Capture the cell that displays the provided text and extract its [x, y] central coordinate. 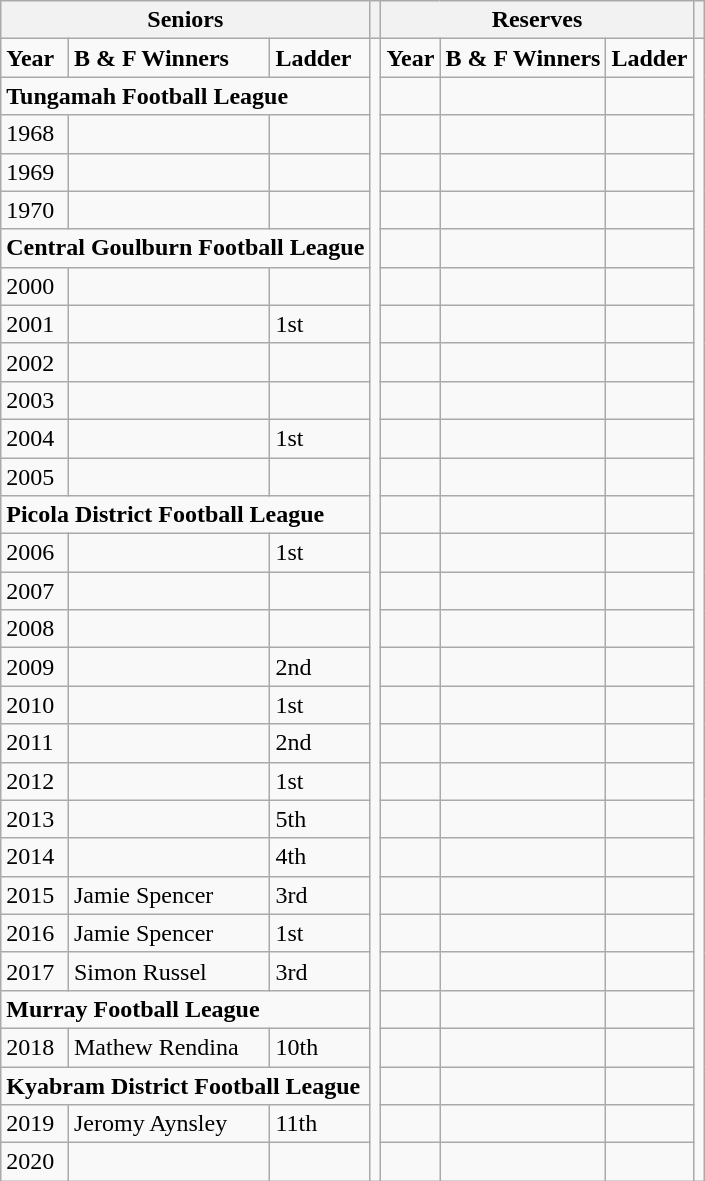
1968 [35, 134]
2002 [35, 362]
10th [320, 1047]
2013 [35, 819]
2012 [35, 781]
5th [320, 819]
2017 [35, 971]
Mathew Rendina [168, 1047]
2006 [35, 553]
2003 [35, 400]
Picola District Football League [186, 515]
Simon Russel [168, 971]
2018 [35, 1047]
1969 [35, 172]
2004 [35, 438]
2008 [35, 629]
Murray Football League [186, 1009]
2005 [35, 477]
2014 [35, 857]
Kyabram District Football League [186, 1085]
2007 [35, 591]
Central Goulburn Football League [186, 248]
1970 [35, 210]
2009 [35, 667]
2020 [35, 1162]
2019 [35, 1124]
2001 [35, 324]
2015 [35, 895]
4th [320, 857]
Jeromy Aynsley [168, 1124]
2010 [35, 705]
Seniors [186, 20]
Tungamah Football League [186, 96]
2011 [35, 743]
Reserves [537, 20]
11th [320, 1124]
2016 [35, 933]
2000 [35, 286]
